Provide the [X, Y] coordinate of the cell's center where the given text is located.  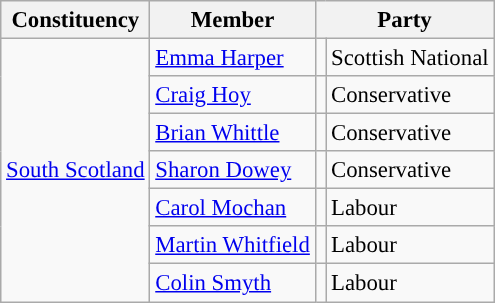
Constituency [76, 20]
Colin Smyth [232, 283]
Sharon Dowey [232, 170]
Scottish National [410, 58]
South Scotland [76, 170]
Carol Mochan [232, 208]
Emma Harper [232, 58]
Brian Whittle [232, 133]
Member [232, 20]
Martin Whitfield [232, 245]
Party [404, 20]
Craig Hoy [232, 95]
